Scan for the cell matching the given text and deliver its (x, y) coordinate at center. 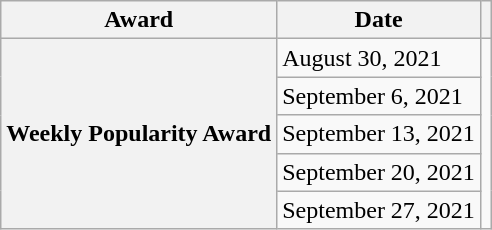
Award (139, 20)
Date (379, 20)
Weekly Popularity Award (139, 134)
September 6, 2021 (379, 96)
September 13, 2021 (379, 134)
September 27, 2021 (379, 210)
September 20, 2021 (379, 172)
August 30, 2021 (379, 58)
